Extract the (x, y) coordinate from the center of the cell holding the provided text.  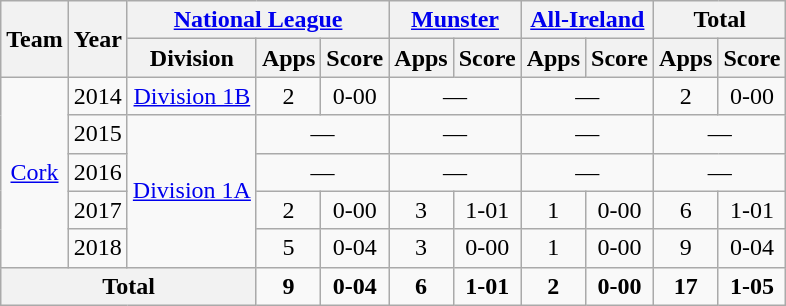
17 (686, 286)
Cork (35, 172)
2016 (98, 172)
1-05 (752, 286)
2014 (98, 96)
2018 (98, 248)
2017 (98, 210)
Munster (455, 20)
2015 (98, 134)
Year (98, 39)
Division 1A (192, 191)
All-Ireland (587, 20)
5 (288, 248)
National League (258, 20)
Team (35, 39)
Division 1B (192, 96)
Division (192, 58)
